Capture the cell that displays the provided text and extract its (x, y) central coordinate. 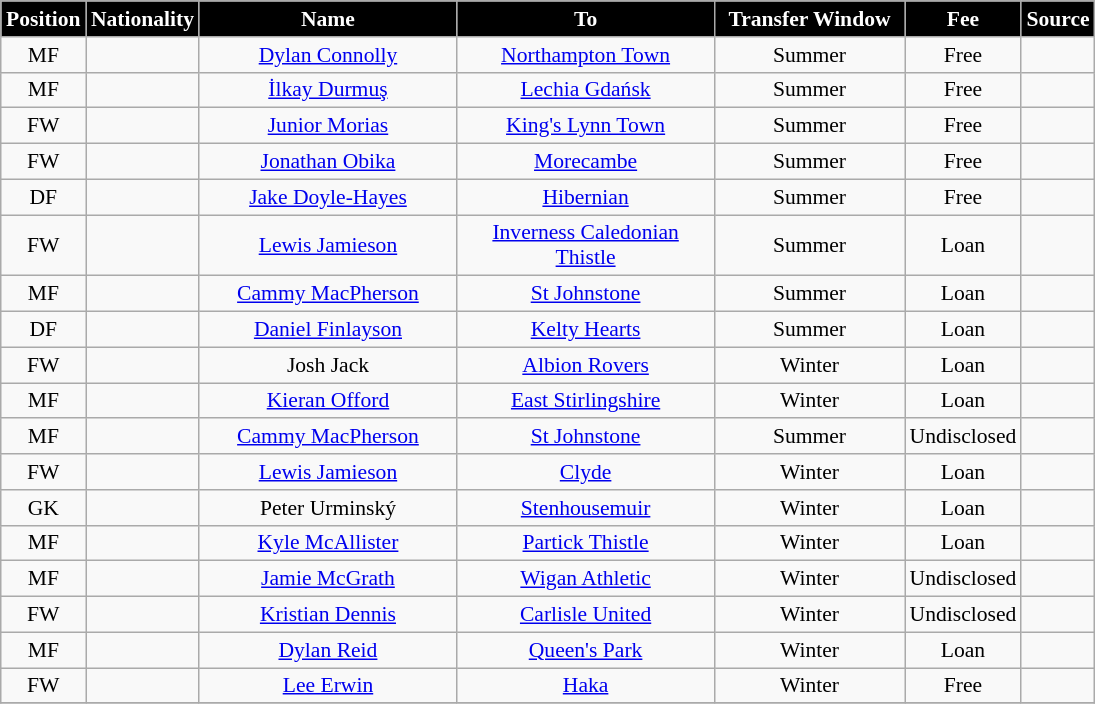
Jamie McGrath (328, 579)
Transfer Window (809, 19)
Josh Jack (328, 365)
King's Lynn Town (586, 126)
Junior Morias (328, 126)
Kyle McAllister (328, 543)
Carlisle United (586, 615)
Nationality (142, 19)
İlkay Durmuş (328, 90)
Kristian Dennis (328, 615)
Stenhousemuir (586, 508)
Lee Erwin (328, 686)
To (586, 19)
Clyde (586, 472)
Name (328, 19)
Kieran Offord (328, 401)
Northampton Town (586, 55)
Inverness Caledonian Thistle (586, 246)
Peter Urminský (328, 508)
Morecambe (586, 162)
Position (44, 19)
Source (1058, 19)
Albion Rovers (586, 365)
Wigan Athletic (586, 579)
Fee (964, 19)
Queen's Park (586, 650)
Partick Thistle (586, 543)
Haka (586, 686)
Jake Doyle-Hayes (328, 197)
Dylan Connolly (328, 55)
Daniel Finlayson (328, 330)
East Stirlingshire (586, 401)
Hibernian (586, 197)
GK (44, 508)
Jonathan Obika (328, 162)
Kelty Hearts (586, 330)
Dylan Reid (328, 650)
Lechia Gdańsk (586, 90)
